Search for the cell housing the specified text and yield its (X, Y) center coordinate. 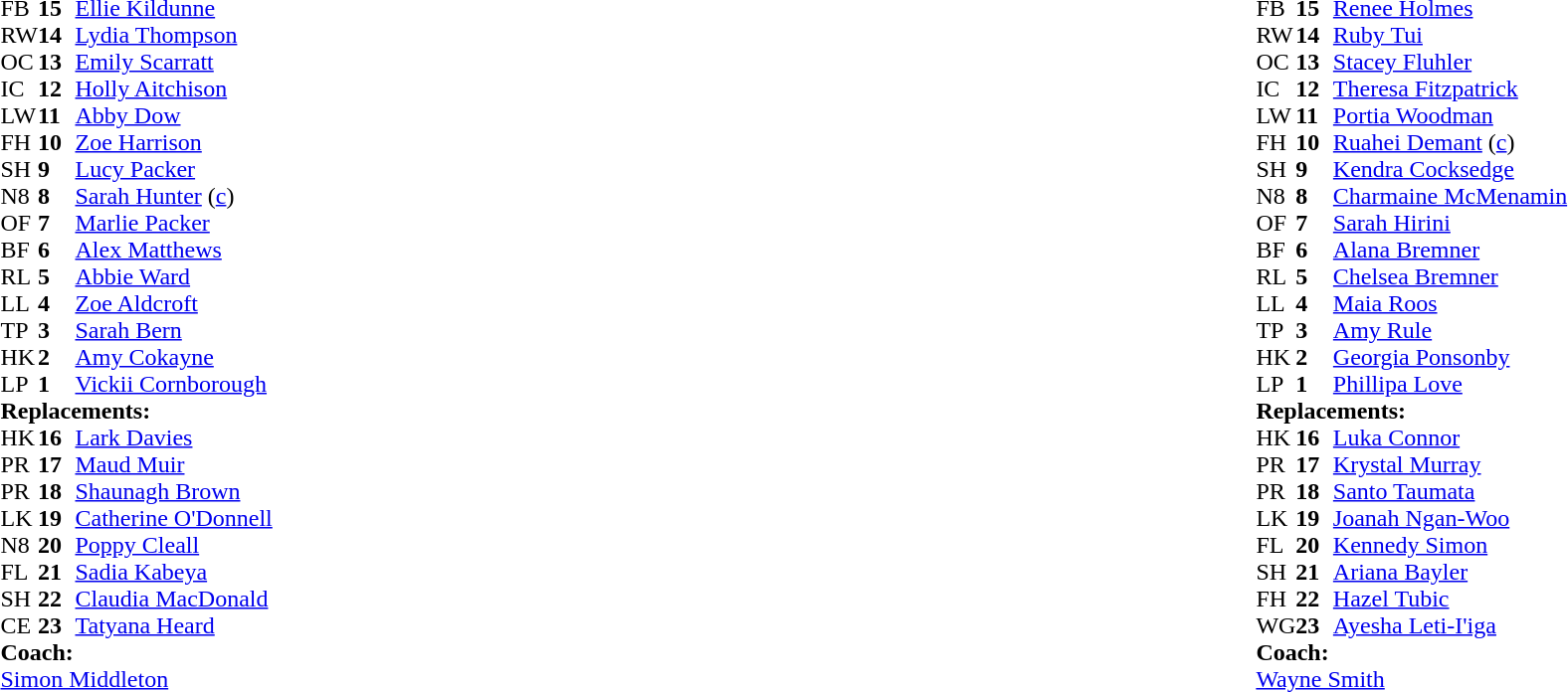
CE (19, 626)
Stacey Fluhler (1451, 62)
Ayesha Leti-I'iga (1451, 626)
Lucy Packer (174, 169)
Zoe Aldcroft (174, 304)
Kennedy Simon (1451, 545)
Santo Taumata (1451, 491)
Maud Muir (174, 465)
Sarah Bern (174, 330)
Lark Davies (174, 437)
Joanah Ngan-Woo (1451, 519)
Amy Rule (1451, 330)
Abby Dow (174, 115)
Sarah Hunter (c) (174, 197)
Sadia Kabeya (174, 573)
Alex Matthews (174, 251)
Luka Connor (1451, 437)
Alana Bremner (1451, 251)
Holly Aitchison (174, 89)
Ruahei Demant (c) (1451, 143)
Lydia Thompson (174, 36)
Maia Roos (1451, 304)
Abbie Ward (174, 276)
Hazel Tubic (1451, 599)
Ruby Tui (1451, 36)
WG (1275, 626)
Vickii Cornborough (174, 384)
Georgia Ponsonby (1451, 358)
Claudia MacDonald (174, 599)
Ariana Bayler (1451, 573)
Amy Cokayne (174, 358)
Chelsea Bremner (1451, 276)
Sarah Hirini (1451, 223)
Marlie Packer (174, 223)
Portia Woodman (1451, 115)
Kendra Cocksedge (1451, 169)
Emily Scarratt (174, 62)
Catherine O'Donnell (174, 519)
Poppy Cleall (174, 545)
Tatyana Heard (174, 626)
Krystal Murray (1451, 465)
Charmaine McMenamin (1451, 197)
Shaunagh Brown (174, 491)
Zoe Harrison (174, 143)
Phillipa Love (1451, 384)
Theresa Fitzpatrick (1451, 89)
